Return (X, Y) of the center of cell containing provided text 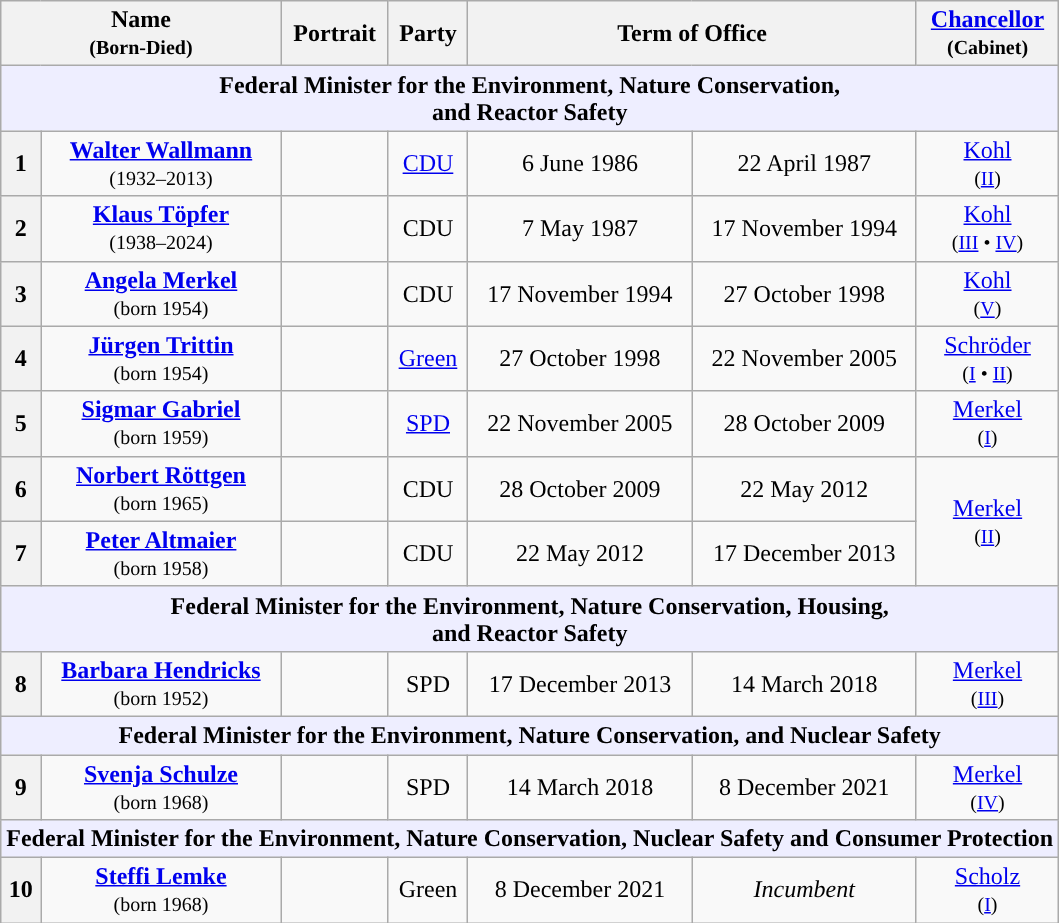
Angela Merkel(born 1954) (161, 294)
Federal Minister for the Environment, Nature Conservation,and Reactor Safety (530, 98)
Term of Office (692, 34)
Kohl(V) (987, 294)
Federal Minister for the Environment, Nature Conservation, Housing,and Reactor Safety (530, 618)
Jürgen Trittin(born 1954) (161, 358)
Sigmar Gabriel(born 1959) (161, 424)
Kohl(III • IV) (987, 228)
6 (21, 488)
8 (21, 684)
Merkel(I) (987, 424)
Scholz(I) (987, 890)
Peter Altmaier(born 1958) (161, 554)
Merkel(II) (987, 521)
Federal Minister for the Environment, Nature Conservation, and Nuclear Safety (530, 735)
Schröder(I • II) (987, 358)
9 (21, 786)
Walter Wallmann(1932–2013) (161, 164)
Chancellor(Cabinet) (987, 34)
6 June 1986 (580, 164)
Steffi Lemke(born 1968) (161, 890)
Merkel(III) (987, 684)
3 (21, 294)
Incumbent (804, 890)
Kohl(II) (987, 164)
Name(Born-Died) (141, 34)
Federal Minister for the Environment, Nature Conservation, Nuclear Safety and Consumer Protection (530, 839)
10 (21, 890)
Klaus Töpfer(1938–2024) (161, 228)
1 (21, 164)
Svenja Schulze(born 1968) (161, 786)
Merkel(IV) (987, 786)
Norbert Röttgen(born 1965) (161, 488)
2 (21, 228)
Portrait (334, 34)
7 (21, 554)
4 (21, 358)
7 May 1987 (580, 228)
22 April 1987 (804, 164)
Barbara Hendricks(born 1952) (161, 684)
5 (21, 424)
Party (428, 34)
